From the cell containing the given text, extract its center point as [x, y] coordinate. 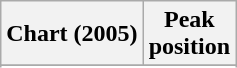
Peak position [189, 34]
Chart (2005) [72, 34]
